Pinpoint the cell where the given text exists, returning its (X, Y) midpoint coordinate. 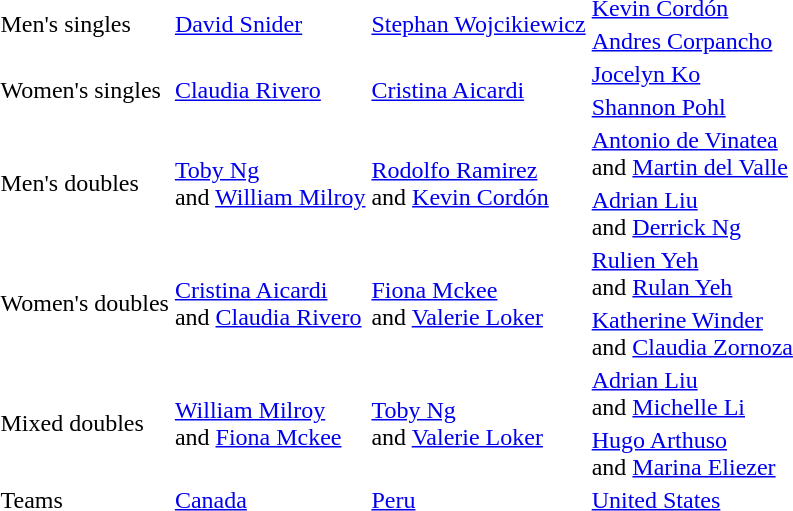
Cristina Aicardi (478, 90)
Fiona Mckeeand Valerie Loker (478, 304)
Toby Ng and Valerie Loker (478, 424)
Claudia Rivero (270, 90)
William Milroy and Fiona Mckee (270, 424)
Cristina Aicardiand Claudia Rivero (270, 304)
Rodolfo Ramirezand Kevin Cordón (478, 184)
Toby Ngand William Milroy (270, 184)
